Determine the (X, Y) coordinate at the center of the cell enclosing the given text.  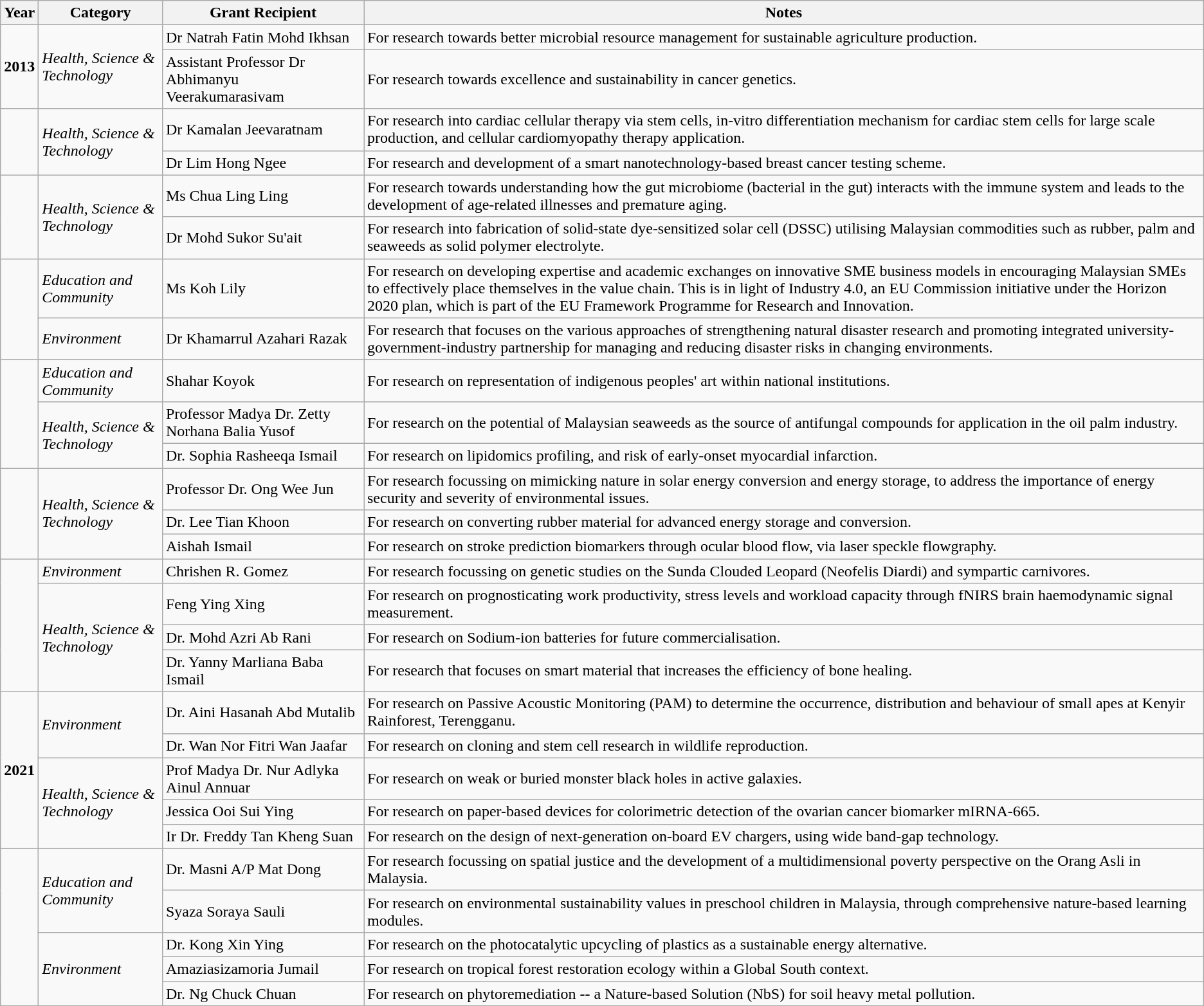
Dr Lim Hong Ngee (262, 163)
For research on paper-based devices for colorimetric detection of the ovarian cancer biomarker mIRNA-665. (784, 812)
Professor Madya Dr. Zetty Norhana Balia Yusof (262, 422)
Dr. Yanny Marliana Baba Ismail (262, 670)
For research on lipidomics profiling, and risk of early-onset myocardial infarction. (784, 455)
Dr Khamarrul Azahari Razak (262, 338)
Dr Natrah Fatin Mohd Ikhsan (262, 37)
Grant Recipient (262, 13)
Dr Mohd Sukor Su'ait (262, 238)
For research on the potential of Malaysian seaweeds as the source of antifungal compounds for application in the oil palm industry. (784, 422)
Dr. Aini Hasanah Abd Mutalib (262, 713)
Ms Koh Lily (262, 288)
Ir Dr. Freddy Tan Kheng Suan (262, 836)
For research on representation of indigenous peoples' art within national institutions. (784, 381)
For research on weak or buried monster black holes in active galaxies. (784, 778)
Dr. Ng Chuck Chuan (262, 994)
Notes (784, 13)
Dr. Sophia Rasheeqa Ismail (262, 455)
Assistant Professor Dr Abhimanyu Veerakumarasivam (262, 79)
For research on converting rubber material for advanced energy storage and conversion. (784, 522)
For research focussing on genetic studies on the Sunda Clouded Leopard (Neofelis Diardi) and sympartic carnivores. (784, 571)
Syaza Soraya Sauli (262, 911)
Year (19, 13)
2021 (19, 770)
Aishah Ismail (262, 547)
For research on stroke prediction biomarkers through ocular blood flow, via laser speckle flowgraphy. (784, 547)
Dr. Lee Tian Khoon (262, 522)
2013 (19, 67)
Category (100, 13)
For research on tropical forest restoration ecology within a Global South context. (784, 969)
For research on the design of next-generation on-board EV chargers, using wide band-gap technology. (784, 836)
For research towards better microbial resource management for sustainable agriculture production. (784, 37)
Dr. Wan Nor Fitri Wan Jaafar (262, 745)
For research and development of a smart nanotechnology-based breast cancer testing scheme. (784, 163)
Dr. Mohd Azri Ab Rani (262, 637)
Shahar Koyok (262, 381)
For research on environmental sustainability values in preschool children in Malaysia, through comprehensive nature-based learning modules. (784, 911)
Feng Ying Xing (262, 605)
For research on the photocatalytic upcycling of plastics as a sustainable energy alternative. (784, 944)
Prof Madya Dr. Nur Adlyka Ainul Annuar (262, 778)
Ms Chua Ling Ling (262, 196)
For research on cloning and stem cell research in wildlife reproduction. (784, 745)
Dr Kamalan Jeevaratnam (262, 130)
Dr. Masni A/P Mat Dong (262, 870)
Professor Dr. Ong Wee Jun (262, 489)
Dr. Kong Xin Ying (262, 944)
For research focussing on spatial justice and the development of a multidimensional poverty perspective on the Orang Asli in Malaysia. (784, 870)
For research that focuses on smart material that increases the efficiency of bone healing. (784, 670)
For research on Sodium-ion batteries for future commercialisation. (784, 637)
Amaziasizamoria Jumail (262, 969)
For research on phytoremediation -- a Nature-based Solution (NbS) for soil heavy metal pollution. (784, 994)
Jessica Ooi Sui Ying (262, 812)
Chrishen R. Gomez (262, 571)
For research on prognosticating work productivity, stress levels and workload capacity through fNIRS brain haemodynamic signal measurement. (784, 605)
For research towards excellence and sustainability in cancer genetics. (784, 79)
